Pinpoint the cell where the given text exists, returning its (x, y) midpoint coordinate. 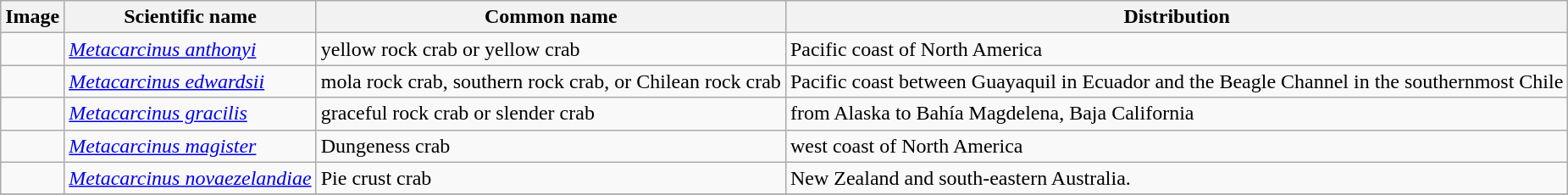
Scientific name (190, 17)
Pacific coast between Guayaquil in Ecuador and the Beagle Channel in the southernmost Chile (1176, 81)
from Alaska to Bahía Magdelena, Baja California (1176, 114)
Metacarcinus novaezelandiae (190, 178)
Common name (551, 17)
Metacarcinus edwardsii (190, 81)
Metacarcinus gracilis (190, 114)
New Zealand and south-eastern Australia. (1176, 178)
Image (32, 17)
Metacarcinus magister (190, 146)
yellow rock crab or yellow crab (551, 49)
west coast of North America (1176, 146)
graceful rock crab or slender crab (551, 114)
mola rock crab, southern rock crab, or Chilean rock crab (551, 81)
Metacarcinus anthonyi (190, 49)
Dungeness crab (551, 146)
Pacific coast of North America (1176, 49)
Pie crust crab (551, 178)
Distribution (1176, 17)
